Scan for the cell matching the given text and deliver its [x, y] coordinate at center. 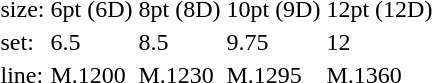
6.5 [92, 42]
9.75 [274, 42]
8.5 [180, 42]
